Find where the given text appears and provide that cell's center as [x, y] coordinate. 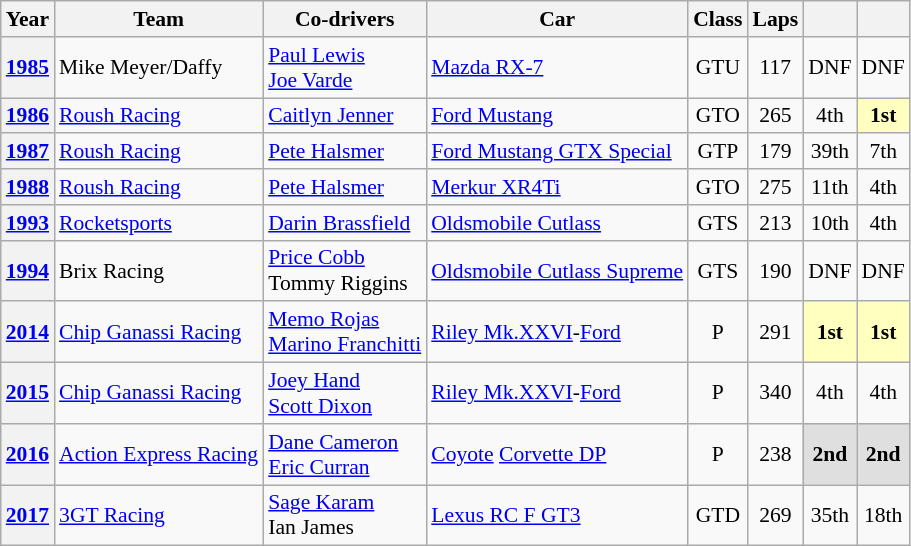
Car [557, 19]
Brix Racing [158, 270]
7th [884, 152]
Price Cobb Tommy Riggins [344, 270]
275 [775, 187]
179 [775, 152]
1986 [28, 116]
Memo Rojas Marino Franchitti [344, 332]
11th [830, 187]
2016 [28, 454]
1988 [28, 187]
Caitlyn Jenner [344, 116]
Merkur XR4Ti [557, 187]
GTD [718, 516]
Joey Hand Scott Dixon [344, 394]
269 [775, 516]
35th [830, 516]
291 [775, 332]
Class [718, 19]
1985 [28, 68]
Co-drivers [344, 19]
Rocketsports [158, 223]
18th [884, 516]
Sage Karam Ian James [344, 516]
Mazda RX-7 [557, 68]
Paul Lewis Joe Varde [344, 68]
Team [158, 19]
238 [775, 454]
Oldsmobile Cutlass Supreme [557, 270]
1993 [28, 223]
117 [775, 68]
Lexus RC F GT3 [557, 516]
340 [775, 394]
2017 [28, 516]
1994 [28, 270]
2015 [28, 394]
Ford Mustang [557, 116]
39th [830, 152]
Coyote Corvette DP [557, 454]
190 [775, 270]
1987 [28, 152]
Ford Mustang GTX Special [557, 152]
2014 [28, 332]
Laps [775, 19]
GTP [718, 152]
GTU [718, 68]
10th [830, 223]
3GT Racing [158, 516]
213 [775, 223]
Dane Cameron Eric Curran [344, 454]
Oldsmobile Cutlass [557, 223]
265 [775, 116]
Mike Meyer/Daffy [158, 68]
Darin Brassfield [344, 223]
Year [28, 19]
Action Express Racing [158, 454]
